Provide the (x, y) coordinate of the cell's center where the given text is located.  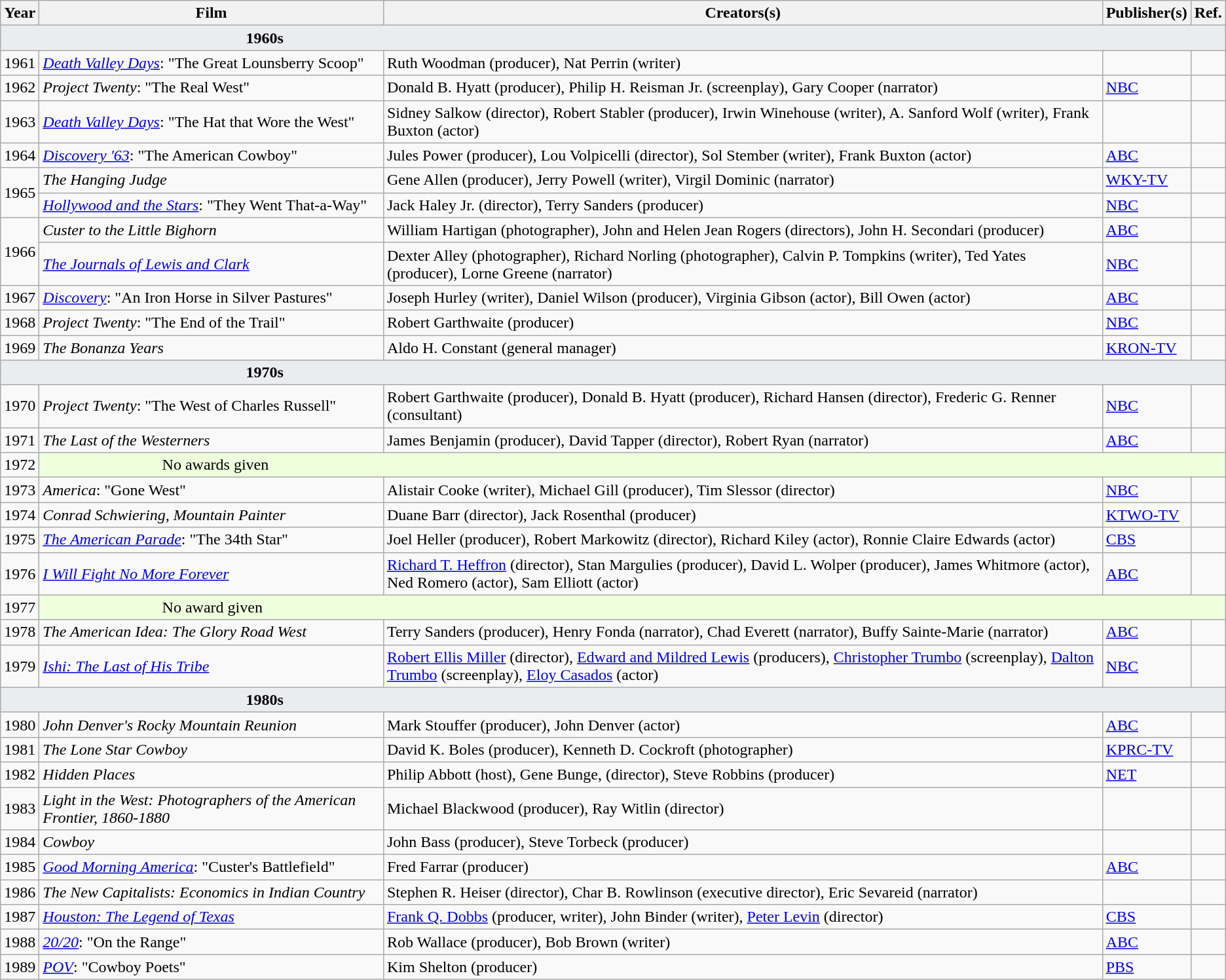
1970s (613, 373)
John Bass (producer), Steve Torbeck (producer) (743, 842)
Light in the West: Photographers of the American Frontier, 1860-1880 (212, 808)
The Bonanza Years (212, 348)
Discovery: "An Iron Horse in Silver Pastures" (212, 297)
1987 (20, 917)
William Hartigan (photographer), John and Helen Jean Rogers (directors), John H. Secondari (producer) (743, 230)
Houston: The Legend of Texas (212, 917)
Year (20, 13)
1986 (20, 892)
1962 (20, 88)
Good Morning America: "Custer's Battlefield" (212, 867)
Death Valley Days: "The Great Lounsberry Scoop" (212, 63)
James Benjamin (producer), David Tapper (director), Robert Ryan (narrator) (743, 440)
The Hanging Judge (212, 180)
1969 (20, 348)
David K. Boles (producer), Kenneth D. Cockroft (photographer) (743, 749)
Jack Haley Jr. (director), Terry Sanders (producer) (743, 205)
1975 (20, 540)
1970 (20, 406)
1973 (20, 490)
1982 (20, 774)
1988 (20, 942)
Fred Farrar (producer) (743, 867)
America: "Gone West" (212, 490)
Project Twenty: "The West of Charles Russell" (212, 406)
1961 (20, 63)
Robert Garthwaite (producer), Donald B. Hyatt (producer), Richard Hansen (director), Frederic G. Renner (consultant) (743, 406)
Custer to the Little Bighorn (212, 230)
Ref. (1208, 13)
1968 (20, 322)
Hidden Places (212, 774)
Hollywood and the Stars: "They Went That-a-Way" (212, 205)
Discovery '63: "The American Cowboy" (212, 155)
Creators(s) (743, 13)
The American Parade: "The 34th Star" (212, 540)
KTWO-TV (1146, 515)
Donald B. Hyatt (producer), Philip H. Reisman Jr. (screenplay), Gary Cooper (narrator) (743, 88)
Aldo H. Constant (general manager) (743, 348)
Robert Garthwaite (producer) (743, 322)
Cowboy (212, 842)
POV: "Cowboy Poets" (212, 967)
Joseph Hurley (writer), Daniel Wilson (producer), Virginia Gibson (actor), Bill Owen (actor) (743, 297)
1971 (20, 440)
Ishi: The Last of His Tribe (212, 666)
Publisher(s) (1146, 13)
1980s (613, 700)
The New Capitalists: Economics in Indian Country (212, 892)
Gene Allen (producer), Jerry Powell (writer), Virgil Dominic (narrator) (743, 180)
1974 (20, 515)
I Will Fight No More Forever (212, 574)
KRON-TV (1146, 348)
PBS (1146, 967)
John Denver's Rocky Mountain Reunion (212, 725)
Alistair Cooke (writer), Michael Gill (producer), Tim Slessor (director) (743, 490)
1978 (20, 632)
1981 (20, 749)
Death Valley Days: "The Hat that Wore the West" (212, 122)
1964 (20, 155)
1983 (20, 808)
No awards given (633, 465)
Michael Blackwood (producer), Ray Witlin (director) (743, 808)
1960s (613, 38)
WKY-TV (1146, 180)
Film (212, 13)
1985 (20, 867)
1989 (20, 967)
The Lone Star Cowboy (212, 749)
1963 (20, 122)
Dexter Alley (photographer), Richard Norling (photographer), Calvin P. Tompkins (writer), Ted Yates (producer), Lorne Greene (narrator) (743, 263)
1976 (20, 574)
NET (1146, 774)
1979 (20, 666)
Joel Heller (producer), Robert Markowitz (director), Richard Kiley (actor), Ronnie Claire Edwards (actor) (743, 540)
The Journals of Lewis and Clark (212, 263)
1965 (20, 193)
Project Twenty: "The Real West" (212, 88)
Conrad Schwiering, Mountain Painter (212, 515)
Mark Stouffer (producer), John Denver (actor) (743, 725)
Sidney Salkow (director), Robert Stabler (producer), Irwin Winehouse (writer), A. Sanford Wolf (writer), Frank Buxton (actor) (743, 122)
Kim Shelton (producer) (743, 967)
20/20: "On the Range" (212, 942)
Ruth Woodman (producer), Nat Perrin (writer) (743, 63)
Frank Q. Dobbs (producer, writer), John Binder (writer), Peter Levin (director) (743, 917)
1972 (20, 465)
Stephen R. Heiser (director), Char B. Rowlinson (executive director), Eric Sevareid (narrator) (743, 892)
KPRC-TV (1146, 749)
Project Twenty: "The End of the Trail" (212, 322)
The American Idea: The Glory Road West (212, 632)
1967 (20, 297)
The Last of the Westerners (212, 440)
Terry Sanders (producer), Henry Fonda (narrator), Chad Everett (narrator), Buffy Sainte-Marie (narrator) (743, 632)
Richard T. Heffron (director), Stan Margulies (producer), David L. Wolper (producer), James Whitmore (actor), Ned Romero (actor), Sam Elliott (actor) (743, 574)
Jules Power (producer), Lou Volpicelli (director), Sol Stember (writer), Frank Buxton (actor) (743, 155)
1966 (20, 252)
1984 (20, 842)
Rob Wallace (producer), Bob Brown (writer) (743, 942)
1977 (20, 607)
Duane Barr (director), Jack Rosenthal (producer) (743, 515)
1980 (20, 725)
Philip Abbott (host), Gene Bunge, (director), Steve Robbins (producer) (743, 774)
No award given (633, 607)
